Capture the cell that displays the provided text and extract its (X, Y) central coordinate. 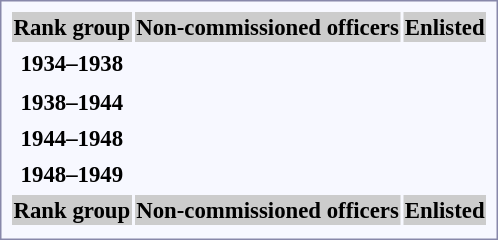
1934–1938 (72, 63)
1948–1949 (72, 174)
1938–1944 (72, 102)
1944–1948 (72, 138)
